Extract the [X, Y] coordinate from the center of the cell holding the provided text.  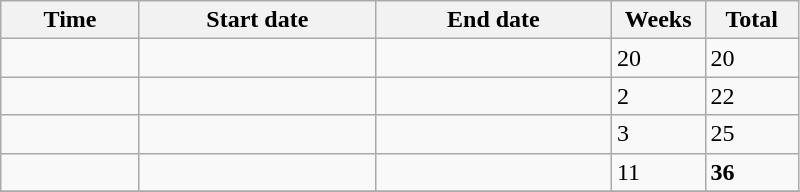
Time [70, 20]
Total [752, 20]
3 [658, 134]
36 [752, 172]
2 [658, 96]
11 [658, 172]
22 [752, 96]
End date [493, 20]
25 [752, 134]
Weeks [658, 20]
Start date [257, 20]
